Return (X, Y) of the center of cell containing provided text 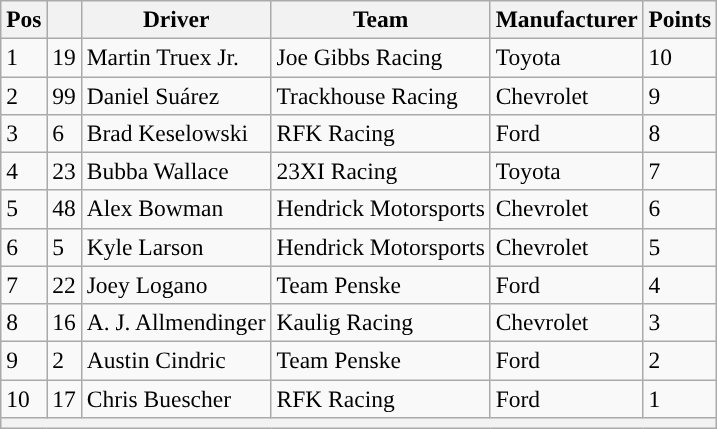
Martin Truex Jr. (176, 57)
Bubba Wallace (176, 171)
A. J. Allmendinger (176, 322)
Manufacturer (566, 19)
Trackhouse Racing (380, 95)
48 (64, 209)
Austin Cindric (176, 360)
16 (64, 322)
Points (680, 19)
99 (64, 95)
Pos (24, 19)
23XI Racing (380, 171)
Alex Bowman (176, 209)
22 (64, 285)
Daniel Suárez (176, 95)
Joe Gibbs Racing (380, 57)
Brad Keselowski (176, 133)
Team (380, 19)
17 (64, 398)
Joey Logano (176, 285)
Driver (176, 19)
23 (64, 171)
Kaulig Racing (380, 322)
Kyle Larson (176, 247)
19 (64, 57)
Chris Buescher (176, 398)
